Capture the cell that displays the provided text and extract its (x, y) central coordinate. 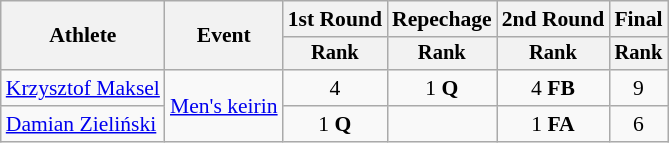
Final (638, 19)
1 FA (554, 124)
9 (638, 88)
Repechage (442, 19)
Athlete (83, 36)
Damian Zieliński (83, 124)
Krzysztof Maksel (83, 88)
Men's keirin (224, 106)
1st Round (335, 19)
6 (638, 124)
4 FB (554, 88)
4 (335, 88)
2nd Round (554, 19)
Event (224, 36)
